For the text-containing cell, return its midpoint in [X, Y] coordinate format. 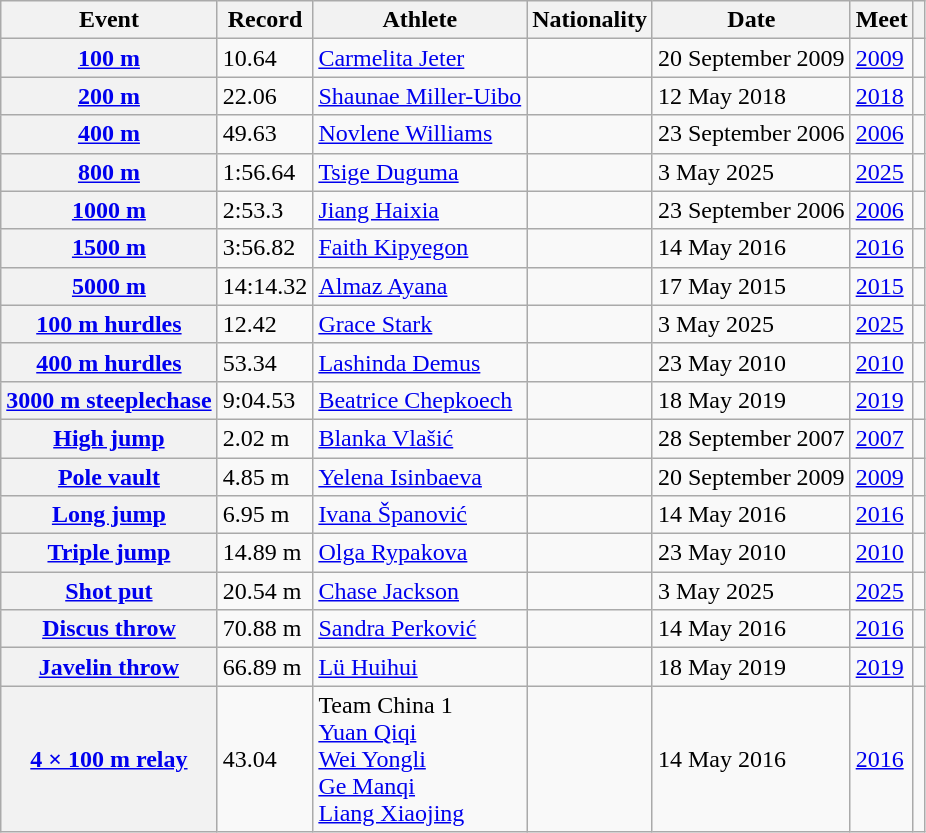
22.06 [265, 96]
Meet [882, 20]
Yelena Isinbaeva [420, 477]
14.89 m [265, 553]
3000 m steeplechase [109, 400]
53.34 [265, 362]
9:04.53 [265, 400]
Lü Huihui [420, 667]
Ivana Španović [420, 515]
70.88 m [265, 629]
Shaunae Miller-Uibo [420, 96]
1500 m [109, 248]
Event [109, 20]
28 September 2007 [751, 438]
Date [751, 20]
Javelin throw [109, 667]
12 May 2018 [751, 96]
Sandra Perković [420, 629]
5000 m [109, 286]
66.89 m [265, 667]
43.04 [265, 759]
Long jump [109, 515]
Discus throw [109, 629]
2015 [882, 286]
Olga Rypakova [420, 553]
2018 [882, 96]
Almaz Ayana [420, 286]
Faith Kipyegon [420, 248]
14:14.32 [265, 286]
Nationality [590, 20]
4.85 m [265, 477]
2.02 m [265, 438]
Triple jump [109, 553]
800 m [109, 172]
2007 [882, 438]
10.64 [265, 58]
49.63 [265, 134]
100 m [109, 58]
17 May 2015 [751, 286]
Carmelita Jeter [420, 58]
2:53.3 [265, 210]
Tsige Duguma [420, 172]
Team China 1Yuan QiqiWei YongliGe ManqiLiang Xiaojing [420, 759]
400 m hurdles [109, 362]
Novlene Williams [420, 134]
200 m [109, 96]
Blanka Vlašić [420, 438]
100 m hurdles [109, 324]
1000 m [109, 210]
6.95 m [265, 515]
3:56.82 [265, 248]
Shot put [109, 591]
400 m [109, 134]
12.42 [265, 324]
20.54 m [265, 591]
4 × 100 m relay [109, 759]
Athlete [420, 20]
Jiang Haixia [420, 210]
High jump [109, 438]
Pole vault [109, 477]
Lashinda Demus [420, 362]
1:56.64 [265, 172]
Beatrice Chepkoech [420, 400]
Chase Jackson [420, 591]
Grace Stark [420, 324]
Record [265, 20]
